Output the (x, y) coordinate of the center of the cell containing the given text.  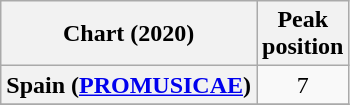
7 (303, 85)
Spain (PROMUSICAE) (129, 85)
Peakposition (303, 34)
Chart (2020) (129, 34)
